Locate the cell with the specified text and output its [x, y] center coordinate. 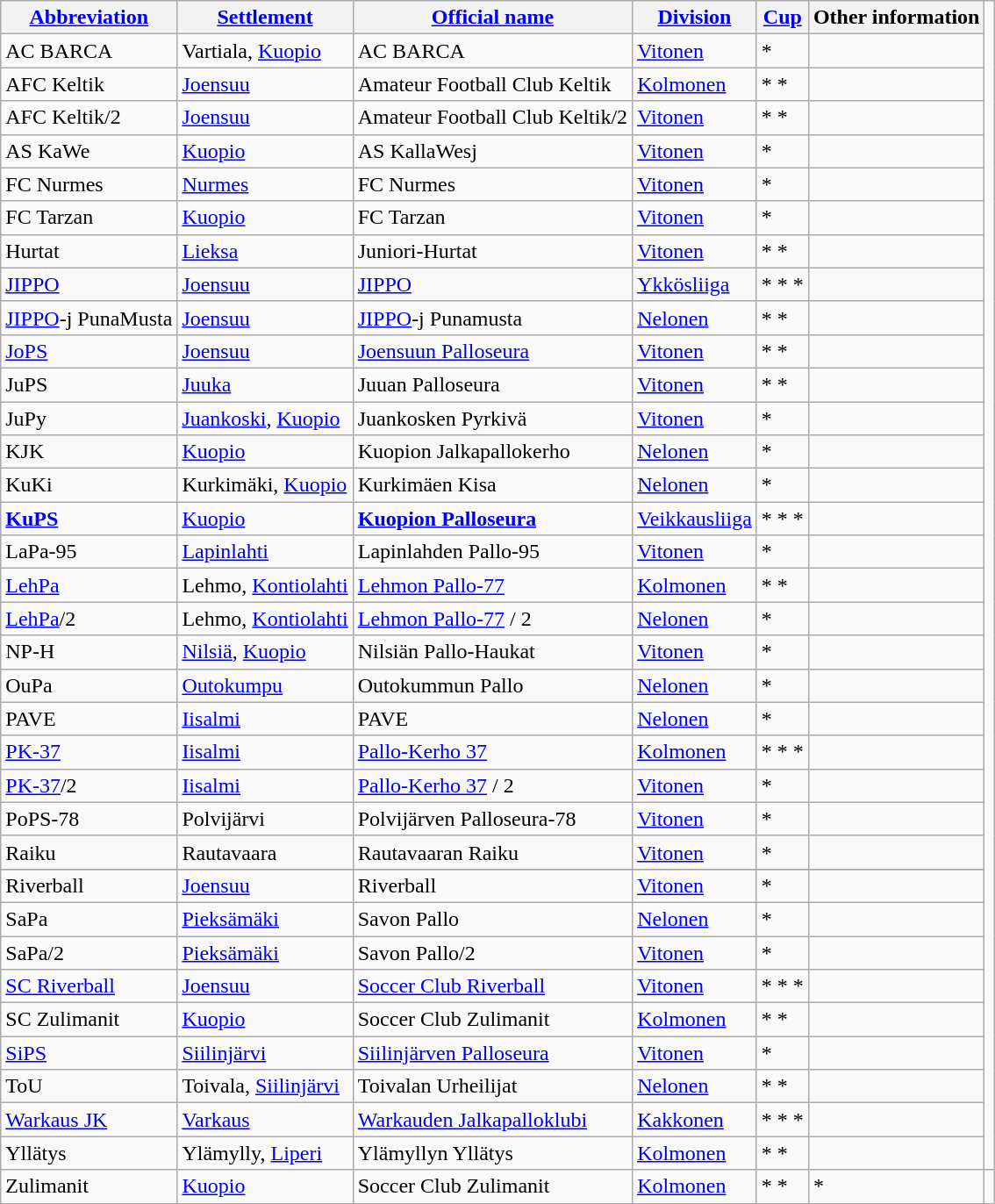
Nilsiän Pallo-Haukat [492, 652]
Veikkausliiga [695, 519]
Juuka [265, 384]
Lieksa [265, 251]
SaPa/2 [89, 952]
AS KallaWesj [492, 151]
Toivalan Urheilijat [492, 1086]
Pallo-Kerho 37 / 2 [492, 785]
SC Zulimanit [89, 1020]
Kuopion Palloseura [492, 519]
Yllätys [89, 1153]
Hurtat [89, 251]
NP-H [89, 652]
Nilsiä, Kuopio [265, 652]
Siilinjärvi [265, 1053]
Kurkimäki, Kuopio [265, 485]
Juankosken Pyrkivä [492, 419]
Kakkonen [695, 1120]
Varkaus [265, 1120]
Other information [897, 18]
Savon Pallo/2 [492, 952]
PK-37/2 [89, 785]
AFC Keltik/2 [89, 118]
SaPa [89, 919]
Ylämyllyn Yllätys [492, 1153]
Juankoski, Kuopio [265, 419]
Pallo-Kerho 37 [492, 752]
Warkaus JK [89, 1120]
Rautavaara [265, 852]
Amateur Football Club Keltik/2 [492, 118]
AS KaWe [89, 151]
SiPS [89, 1053]
Savon Pallo [492, 919]
Amateur Football Club Keltik [492, 84]
KuPS [89, 519]
Zulimanit [89, 1186]
SC Riverball [89, 986]
LehPa [89, 585]
Outokummun Pallo [492, 685]
PK-37 [89, 752]
Lapinlahti [265, 552]
Siilinjärven Palloseura [492, 1053]
Lehmon Pallo-77 [492, 585]
JoPS [89, 351]
Raiku [89, 852]
Kurkimäen Kisa [492, 485]
KJK [89, 452]
KuKi [89, 485]
Outokumpu [265, 685]
JuPS [89, 384]
Official name [492, 18]
LaPa-95 [89, 552]
Toivala, Siilinjärvi [265, 1086]
Nurmes [265, 184]
Lehmon Pallo-77 / 2 [492, 619]
Warkauden Jalkapalloklubi [492, 1120]
Lapinlahden Pallo-95 [492, 552]
LehPa/2 [89, 619]
PoPS-78 [89, 819]
Juniori-Hurtat [492, 251]
JIPPO-j PunaMusta [89, 318]
Polvijärven Palloseura-78 [492, 819]
OuPa [89, 685]
Vartiala, Kuopio [265, 51]
Abbreviation [89, 18]
AFC Keltik [89, 84]
Cup [783, 18]
ToU [89, 1086]
Ykkösliiga [695, 284]
Kuopion Jalkapallokerho [492, 452]
JIPPO-j Punamusta [492, 318]
Soccer Club Riverball [492, 986]
Settlement [265, 18]
Division [695, 18]
Joensuun Palloseura [492, 351]
Rautavaaran Raiku [492, 852]
Polvijärvi [265, 819]
JuPy [89, 419]
Juuan Palloseura [492, 384]
Ylämylly, Liperi [265, 1153]
